Locate the cell with the specified text and output its [x, y] center coordinate. 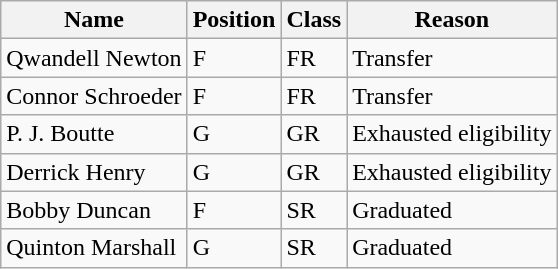
Derrick Henry [94, 172]
Bobby Duncan [94, 210]
Class [314, 20]
Quinton Marshall [94, 248]
Connor Schroeder [94, 96]
Name [94, 20]
Qwandell Newton [94, 58]
P. J. Boutte [94, 134]
Position [234, 20]
Reason [452, 20]
